Provide the (x, y) coordinate of the cell's center where the given text is located.  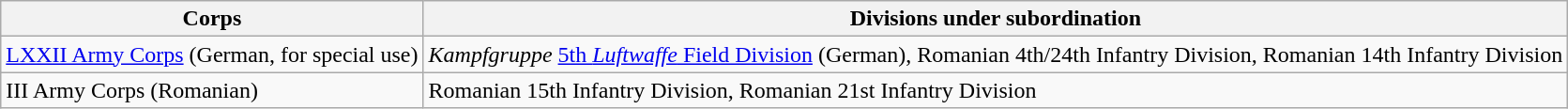
Romanian 15th Infantry Division, Romanian 21st Infantry Division (996, 90)
III Army Corps (Romanian) (212, 90)
Divisions under subordination (996, 19)
Kampfgruppe 5th Luftwaffe Field Division (German), Romanian 4th/24th Infantry Division, Romanian 14th Infantry Division (996, 54)
LXXII Army Corps (German, for special use) (212, 54)
Corps (212, 19)
